Output the (X, Y) coordinate of the center of the cell containing the given text.  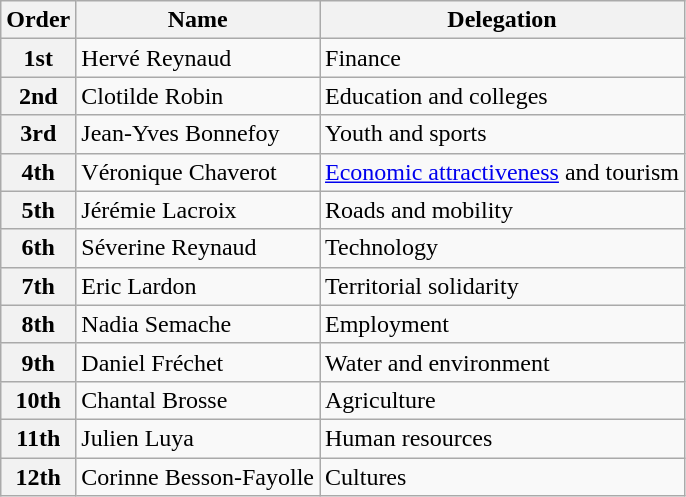
Séverine Reynaud (198, 248)
Clotilde Robin (198, 96)
10th (38, 400)
8th (38, 324)
12th (38, 477)
Jérémie Lacroix (198, 210)
Véronique Chaverot (198, 172)
Julien Luya (198, 438)
6th (38, 248)
Agriculture (502, 400)
11th (38, 438)
Territorial solidarity (502, 286)
Roads and mobility (502, 210)
Chantal Brosse (198, 400)
Human resources (502, 438)
Jean-Yves Bonnefoy (198, 134)
7th (38, 286)
Hervé Reynaud (198, 58)
2nd (38, 96)
Youth and sports (502, 134)
Corinne Besson-Fayolle (198, 477)
Finance (502, 58)
Cultures (502, 477)
Education and colleges (502, 96)
1st (38, 58)
Nadia Semache (198, 324)
Economic attractiveness and tourism (502, 172)
Water and environment (502, 362)
Name (198, 20)
9th (38, 362)
4th (38, 172)
Eric Lardon (198, 286)
Technology (502, 248)
Daniel Fréchet (198, 362)
Employment (502, 324)
Delegation (502, 20)
5th (38, 210)
Order (38, 20)
3rd (38, 134)
